Return [x, y] of the center of cell containing provided text 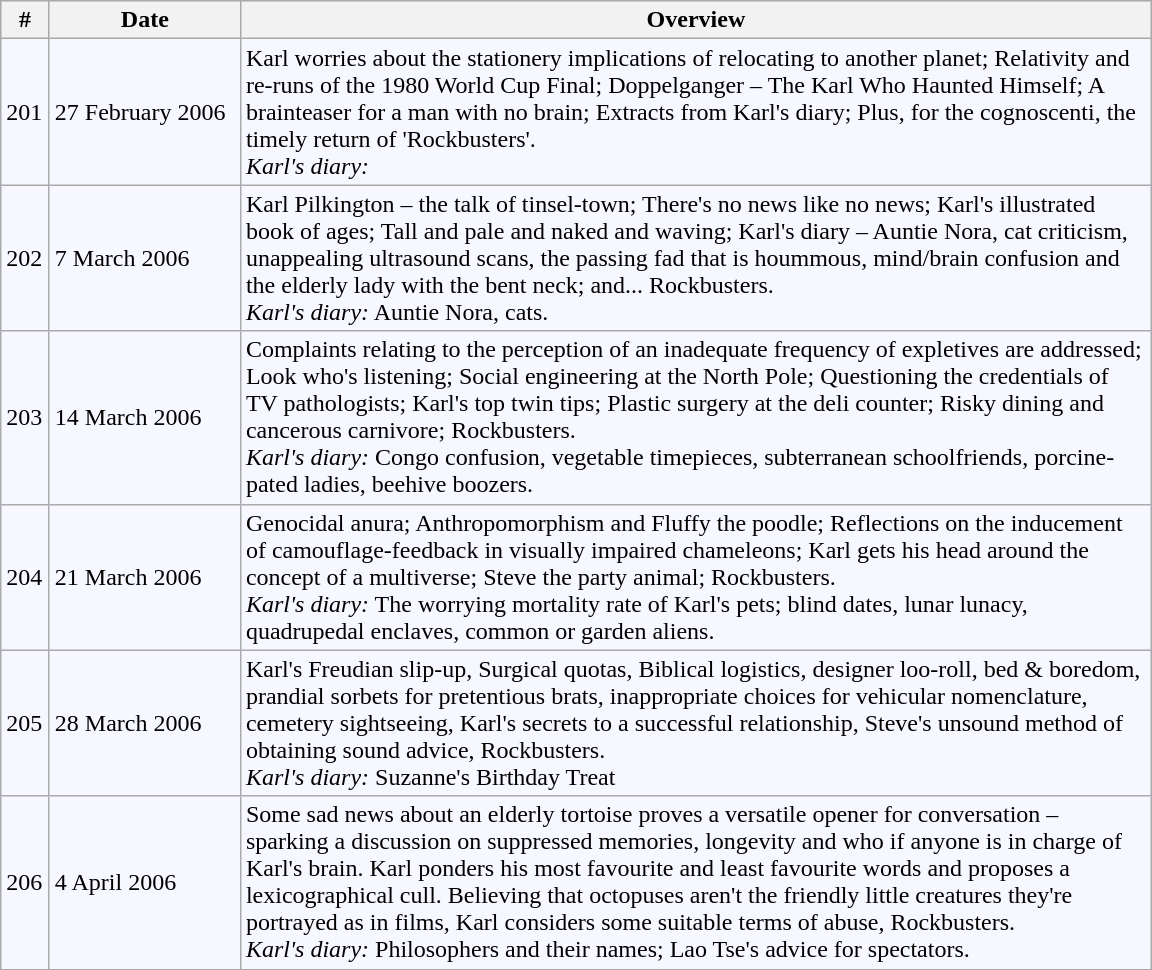
201 [26, 112]
206 [26, 882]
27 February 2006 [144, 112]
# [26, 20]
202 [26, 258]
205 [26, 723]
204 [26, 577]
14 March 2006 [144, 418]
4 April 2006 [144, 882]
Overview [696, 20]
28 March 2006 [144, 723]
21 March 2006 [144, 577]
Date [144, 20]
7 March 2006 [144, 258]
203 [26, 418]
